Detect which cell encompasses the target text, then output its (x, y) center coordinate. 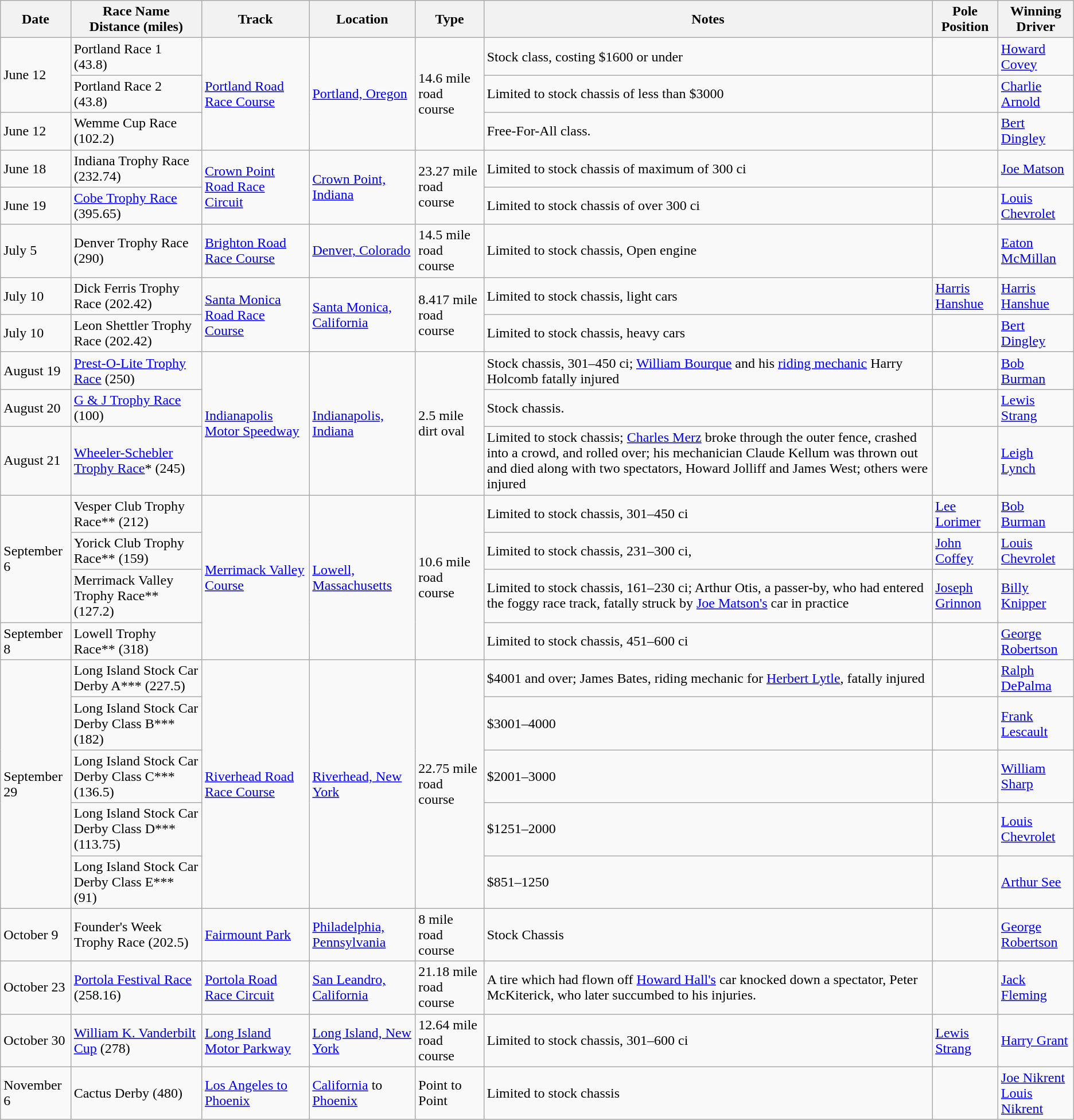
Type (450, 20)
21.18 mile road course (450, 987)
Cobe Trophy Race (395.65) (136, 205)
Portola Road Race Circuit (255, 987)
14.5 mile road course (450, 251)
Limited to stock chassis, light cars (708, 296)
G & J Trophy Race (100) (136, 407)
Stock class, costing $1600 or under (708, 56)
Howard Covey (1036, 56)
Limited to stock chassis, 301–450 ci (708, 513)
10.6 mile road course (450, 577)
Long Island Stock Car Derby Class C*** (136.5) (136, 776)
$851–1250 (708, 882)
$2001–3000 (708, 776)
12.64 mile road course (450, 1040)
Brighton Road Race Course (255, 251)
Indiana Trophy Race (232.74) (136, 169)
Limited to stock chassis of over 300 ci (708, 205)
Joe NikrentLouis Nikrent (1036, 1093)
Indianapolis Motor Speedway (255, 423)
$1251–2000 (708, 829)
8.417 mile road course (450, 314)
Limited to stock chassis, 161–230 ci; Arthur Otis, a passer-by, who had entered the foggy race track, fatally struck by Joe Matson's car in practice (708, 596)
Founder's Week Trophy Race (202.5) (136, 935)
August 20 (36, 407)
Long Island Stock Car Derby A*** (227.5) (136, 678)
Leon Shettler Trophy Race (202.42) (136, 333)
Riverhead, New York (363, 784)
Merrimack Valley Trophy Race** (127.2) (136, 596)
Vesper Club Trophy Race** (212) (136, 513)
$4001 and over; James Bates, riding mechanic for Herbert Lytle, fatally injured (708, 678)
Harry Grant (1036, 1040)
Lowell Trophy Race** (318) (136, 641)
Prest-O-Lite Trophy Race (250) (136, 371)
Limited to stock chassis, heavy cars (708, 333)
John Coffey (965, 551)
Leigh Lynch (1036, 460)
Race NameDistance (miles) (136, 20)
$3001–4000 (708, 724)
Point to Point (450, 1093)
Wheeler-Schebler Trophy Race* (245) (136, 460)
Riverhead Road Race Course (255, 784)
September 8 (36, 641)
Indianapolis, Indiana (363, 423)
Yorick Club Trophy Race** (159) (136, 551)
Lee Lorimer (965, 513)
October 23 (36, 987)
Santa Monica Road Race Course (255, 314)
Portland Race 1 (43.8) (136, 56)
A tire which had flown off Howard Hall's car knocked down a spectator, Peter McKiterick, who later succumbed to his injuries. (708, 987)
Eaton McMillan (1036, 251)
August 19 (36, 371)
Charlie Arnold (1036, 94)
Free-For-All class. (708, 131)
June 18 (36, 169)
Stock chassis, 301–450 ci; William Bourque and his riding mechanic Harry Holcomb fatally injured (708, 371)
8 mile road course (450, 935)
Denver, Colorado (363, 251)
Limited to stock chassis (708, 1093)
Limited to stock chassis of less than $3000 (708, 94)
Crown Point, Indiana (363, 187)
Portland, Oregon (363, 94)
Limited to stock chassis, Open engine (708, 251)
Merrimack Valley Course (255, 577)
William K. Vanderbilt Cup (278) (136, 1040)
Limited to stock chassis, 301–600 ci (708, 1040)
Stock Chassis (708, 935)
Winning Driver (1036, 20)
Limited to stock chassis of maximum of 300 ci (708, 169)
Jack Fleming (1036, 987)
November 6 (36, 1093)
Portland Road Race Course (255, 94)
Dick Ferris Trophy Race (202.42) (136, 296)
Long Island Stock Car Derby Class B*** (182) (136, 724)
Crown Point Road Race Circuit (255, 187)
August 21 (36, 460)
Long Island Motor Parkway (255, 1040)
Philadelphia, Pennsylvania (363, 935)
Joe Matson (1036, 169)
October 30 (36, 1040)
Notes (708, 20)
Long Island, New York (363, 1040)
June 19 (36, 205)
2.5 mile dirt oval (450, 423)
William Sharp (1036, 776)
Arthur See (1036, 882)
Limited to stock chassis, 451–600 ci (708, 641)
14.6 mile road course (450, 94)
Cactus Derby (480) (136, 1093)
October 9 (36, 935)
California to Phoenix (363, 1093)
Los Angeles to Phoenix (255, 1093)
Ralph DePalma (1036, 678)
Date (36, 20)
Portland Race 2 (43.8) (136, 94)
September 29 (36, 784)
22.75 mile road course (450, 784)
September 6 (36, 558)
San Leandro, California (363, 987)
Denver Trophy Race (290) (136, 251)
Pole Position (965, 20)
Location (363, 20)
Track (255, 20)
Stock chassis. (708, 407)
Fairmount Park (255, 935)
Billy Knipper (1036, 596)
Wemme Cup Race (102.2) (136, 131)
Portola Festival Race (258.16) (136, 987)
Long Island Stock Car Derby Class E*** (91) (136, 882)
Joseph Grinnon (965, 596)
Limited to stock chassis, 231–300 ci, (708, 551)
Lowell, Massachusetts (363, 577)
Santa Monica, California (363, 314)
23.27 mile road course (450, 187)
Frank Lescault (1036, 724)
July 5 (36, 251)
Long Island Stock Car Derby Class D*** (113.75) (136, 829)
